Search for the cell housing the specified text and yield its [x, y] center coordinate. 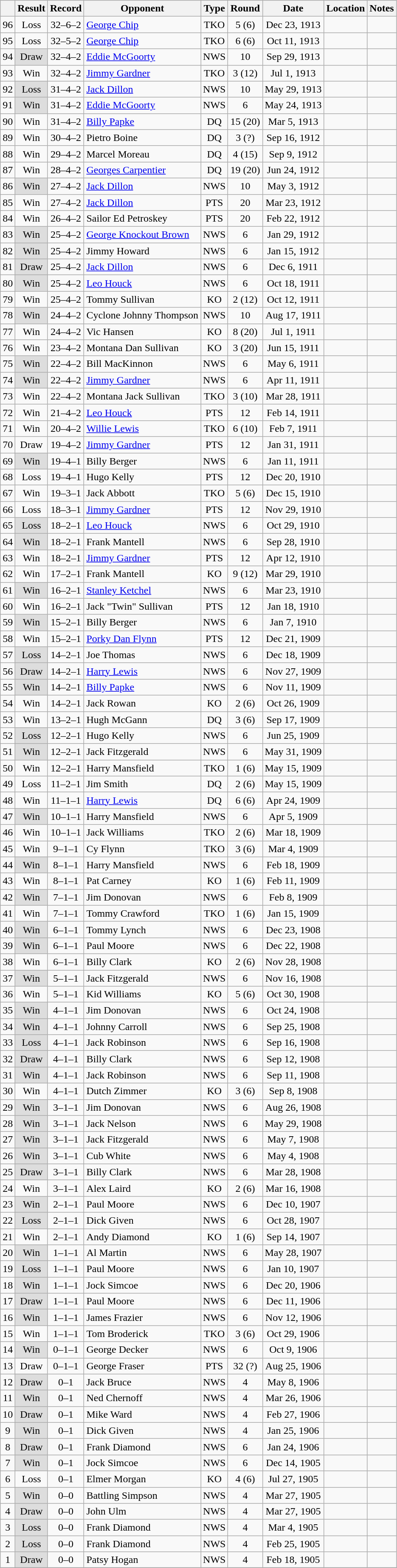
Feb 25, 1905 [293, 1544]
32 [8, 1059]
Jack Nelson [143, 1123]
Mar 4, 1909 [293, 849]
Montana Dan Sullivan [143, 348]
Dutch Zimmer [143, 1091]
28 [8, 1123]
22 [8, 1220]
62 [8, 574]
Jan 29, 1912 [293, 235]
Dec 23, 1913 [293, 25]
44 [8, 865]
Battling Simpson [143, 1495]
Oct 11, 1913 [293, 41]
38 [8, 962]
85 [8, 203]
Oct 29, 1906 [293, 1334]
Oct 30, 1908 [293, 994]
91 [8, 105]
2 (12) [245, 299]
13 [8, 1366]
Jimmy Howard [143, 251]
77 [8, 332]
4 (15) [245, 154]
Vic Hansen [143, 332]
May 24, 1913 [293, 105]
Pietro Boine [143, 138]
Sep 14, 1907 [293, 1237]
Mar 29, 1910 [293, 574]
May 29, 1908 [293, 1123]
88 [8, 154]
Stanley Ketchel [143, 590]
Tommy Crawford [143, 913]
Mar 4, 1905 [293, 1528]
Feb 18, 1905 [293, 1560]
Feb 14, 1911 [293, 412]
16 [8, 1317]
Aug 26, 1908 [293, 1107]
72 [8, 412]
Apr 11, 1911 [293, 380]
17–2–1 [66, 574]
59 [8, 622]
Sep 17, 1909 [293, 720]
64 [8, 542]
Jack "Twin" Sullivan [143, 606]
Andy Diamond [143, 1237]
61 [8, 590]
53 [8, 720]
94 [8, 57]
Oct 24, 1908 [293, 1011]
May 4, 1908 [293, 1156]
29 [8, 1107]
Apr 24, 1909 [293, 800]
Jun 24, 1912 [293, 170]
Sep 28, 1910 [293, 542]
30–4–2 [66, 138]
Jan 7, 1910 [293, 622]
19–4–2 [66, 445]
Sep 29, 1913 [293, 57]
83 [8, 235]
81 [8, 267]
Montana Jack Sullivan [143, 396]
Feb 8, 1909 [293, 897]
Feb 18, 1909 [293, 865]
May 28, 1907 [293, 1253]
57 [8, 655]
Oct 29, 1910 [293, 526]
15 [8, 1334]
70 [8, 445]
4 (6) [245, 1479]
28–4–2 [66, 170]
25 [8, 1172]
45 [8, 849]
Dec 20, 1910 [293, 477]
41 [8, 913]
3 (20) [245, 348]
52 [8, 736]
Tom Broderick [143, 1334]
13–2–1 [66, 720]
73 [8, 396]
Mike Ward [143, 1414]
Al Martin [143, 1253]
Sep 16, 1908 [293, 1043]
67 [8, 493]
21 [8, 1237]
71 [8, 428]
Mar 18, 1909 [293, 833]
15 (20) [245, 121]
19 [8, 1269]
Jack Rowan [143, 703]
32–6–2 [66, 25]
John Ulm [143, 1512]
Sep 12, 1908 [293, 1059]
30 [8, 1091]
23 [8, 1204]
1 [8, 1560]
James Frazier [143, 1317]
Aug 25, 1906 [293, 1366]
Jan 10, 1907 [293, 1269]
Dec 14, 1905 [293, 1463]
56 [8, 671]
36 [8, 994]
Jul 27, 1905 [293, 1479]
9–1–1 [66, 849]
Record [66, 8]
18–3–1 [66, 510]
Georges Carpentier [143, 170]
54 [8, 703]
Jan 25, 1906 [293, 1430]
2 [8, 1544]
Dec 15, 1910 [293, 493]
76 [8, 348]
Tommy Lynch [143, 929]
Joe Thomas [143, 655]
Jim Smith [143, 784]
11 [8, 1398]
Feb 11, 1909 [293, 881]
Round [245, 8]
Apr 5, 1909 [293, 816]
Porky Dan Flynn [143, 639]
May 29, 1913 [293, 89]
Kid Williams [143, 994]
George Fraser [143, 1366]
Willie Lewis [143, 428]
Alex Laird [143, 1188]
69 [8, 461]
Mar 5, 1913 [293, 121]
Jun 15, 1911 [293, 348]
Oct 26, 1909 [293, 703]
May 3, 1912 [293, 186]
Opponent [143, 8]
60 [8, 606]
19 (20) [245, 170]
43 [8, 881]
21–4–2 [66, 412]
86 [8, 186]
George Decker [143, 1350]
32–5–2 [66, 41]
51 [8, 752]
May 7, 1908 [293, 1140]
Jan 24, 1906 [293, 1447]
May 6, 1911 [293, 364]
82 [8, 251]
Cyclone Johnny Thompson [143, 315]
Dec 6, 1911 [293, 267]
Mar 26, 1906 [293, 1398]
Mar 28, 1908 [293, 1172]
95 [8, 41]
Hugh McGann [143, 720]
33 [8, 1043]
Jul 1, 1911 [293, 332]
Pat Carney [143, 881]
Mar 16, 1908 [293, 1188]
3 (12) [245, 73]
31 [8, 1075]
90 [8, 121]
26–4–2 [66, 219]
29–4–2 [66, 154]
35 [8, 1011]
37 [8, 978]
Dec 18, 1909 [293, 655]
87 [8, 170]
3 (10) [245, 396]
26 [8, 1156]
Elmer Morgan [143, 1479]
93 [8, 73]
Dec 11, 1906 [293, 1301]
50 [8, 768]
Bill MacKinnon [143, 364]
Sep 25, 1908 [293, 1027]
Sailor Ed Petroskey [143, 219]
84 [8, 219]
Oct 9, 1906 [293, 1350]
6 (10) [245, 428]
47 [8, 816]
46 [8, 833]
Jan 15, 1912 [293, 251]
May 8, 1906 [293, 1382]
Dec 20, 1906 [293, 1285]
34 [8, 1027]
Dec 23, 1908 [293, 929]
Jack Bruce [143, 1382]
Jack Abbott [143, 493]
42 [8, 897]
Dec 22, 1908 [293, 946]
Feb 22, 1912 [293, 219]
5 [8, 1495]
Sep 16, 1912 [293, 138]
Nov 29, 1910 [293, 510]
Aug 17, 1911 [293, 315]
11–2–1 [66, 784]
Type [214, 8]
Feb 7, 1911 [293, 428]
14 [8, 1350]
3 [8, 1528]
63 [8, 558]
Sep 8, 1908 [293, 1091]
Jan 18, 1910 [293, 606]
3 (?) [245, 138]
Feb 27, 1906 [293, 1414]
68 [8, 477]
Cub White [143, 1156]
66 [8, 510]
Oct 12, 1911 [293, 299]
Tommy Sullivan [143, 299]
9 [8, 1430]
Mar 23, 1910 [293, 590]
9 (12) [245, 574]
11–1–1 [66, 800]
Sep 11, 1908 [293, 1075]
49 [8, 784]
Mar 23, 1912 [293, 203]
58 [8, 639]
7 [8, 1463]
Jack Williams [143, 833]
Jan 15, 1909 [293, 913]
Sep 9, 1912 [293, 154]
Nov 11, 1909 [293, 687]
24 [8, 1188]
Jun 25, 1909 [293, 736]
18 [8, 1285]
Apr 12, 1910 [293, 558]
78 [8, 315]
17 [8, 1301]
Jan 31, 1911 [293, 445]
Date [293, 8]
65 [8, 526]
Patsy Hogan [143, 1560]
Cy Flynn [143, 849]
Oct 18, 1911 [293, 283]
19–3–1 [66, 493]
74 [8, 380]
Jan 11, 1911 [293, 461]
8 [8, 1447]
79 [8, 299]
40 [8, 929]
Johnny Carroll [143, 1027]
Jul 1, 1913 [293, 73]
Nov 12, 1906 [293, 1317]
Ned Chernoff [143, 1398]
92 [8, 89]
Mar 28, 1911 [293, 396]
96 [8, 25]
39 [8, 946]
Dec 10, 1907 [293, 1204]
Nov 27, 1909 [293, 671]
75 [8, 364]
48 [8, 800]
Result [31, 8]
Oct 28, 1907 [293, 1220]
20–4–2 [66, 428]
May 31, 1909 [293, 752]
55 [8, 687]
8 (20) [245, 332]
80 [8, 283]
32 (?) [245, 1366]
27 [8, 1140]
89 [8, 138]
Dec 21, 1909 [293, 639]
Notes [382, 8]
Nov 28, 1908 [293, 962]
Marcel Moreau [143, 154]
23–4–2 [66, 348]
Location [346, 8]
George Knockout Brown [143, 235]
Nov 16, 1908 [293, 978]
